For the text-containing cell, return its midpoint in [X, Y] coordinate format. 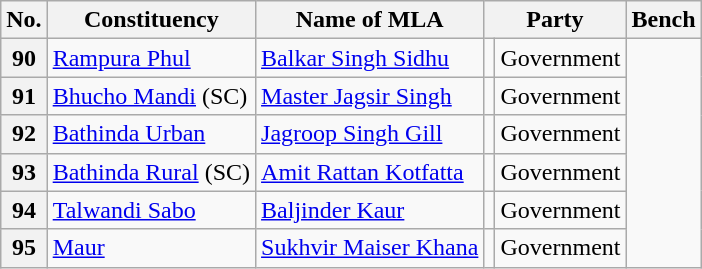
95 [24, 248]
Bhucho Mandi (SC) [151, 96]
Constituency [151, 20]
Party [555, 20]
Rampura Phul [151, 58]
Talwandi Sabo [151, 210]
91 [24, 96]
Baljinder Kaur [370, 210]
Name of MLA [370, 20]
90 [24, 58]
Amit Rattan Kotfatta [370, 172]
Master Jagsir Singh [370, 96]
No. [24, 20]
Sukhvir Maiser Khana [370, 248]
Bench [664, 20]
93 [24, 172]
Bathinda Rural (SC) [151, 172]
94 [24, 210]
92 [24, 134]
Jagroop Singh Gill [370, 134]
Bathinda Urban [151, 134]
Maur [151, 248]
Balkar Singh Sidhu [370, 58]
